Find where the given text appears and provide that cell's center as [X, Y] coordinate. 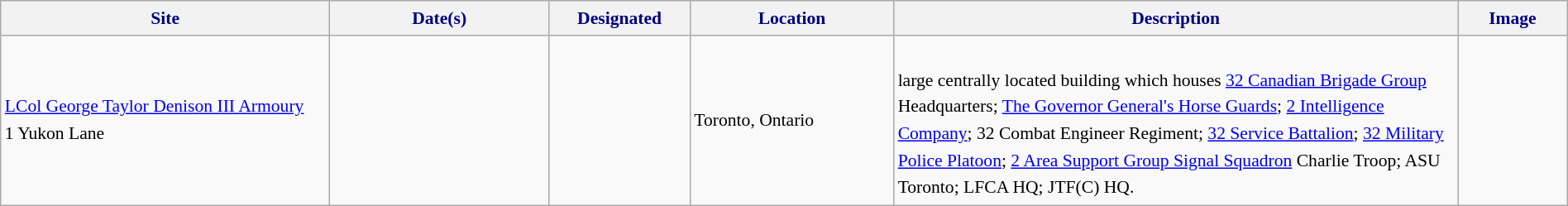
Description [1176, 18]
Designated [619, 18]
Toronto, Ontario [791, 121]
Image [1513, 18]
Site [165, 18]
Date(s) [440, 18]
Location [791, 18]
LCol George Taylor Denison III Armoury1 Yukon Lane [165, 121]
